Detect which cell encompasses the target text, then output its [X, Y] center coordinate. 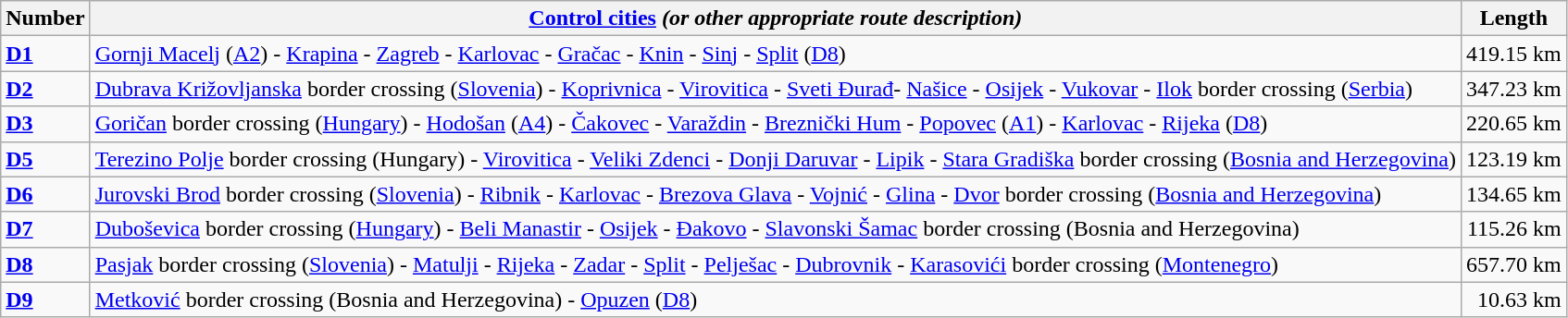
D5 [45, 159]
Jurovski Brod border crossing (Slovenia) - Ribnik - Karlovac - Brezova Glava - Vojnić - Glina - Dvor border crossing (Bosnia and Herzegovina) [776, 194]
Number [45, 18]
D9 [45, 300]
347.23 km [1513, 89]
10.63 km [1513, 300]
Gornji Macelj (A2) - Krapina - Zagreb - Karlovac - Gračac - Knin - Sinj - Split (D8) [776, 54]
D8 [45, 264]
Pasjak border crossing (Slovenia) - Matulji - Rijeka - Zadar - Split - Pelješac - Dubrovnik - Karasovići border crossing (Montenegro) [776, 264]
123.19 km [1513, 159]
419.15 km [1513, 54]
Length [1513, 18]
Control cities (or other appropriate route description) [776, 18]
Metković border crossing (Bosnia and Herzegovina) - Opuzen (D8) [776, 300]
D3 [45, 124]
D6 [45, 194]
D7 [45, 229]
Duboševica border crossing (Hungary) - Beli Manastir - Osijek - Đakovo - Slavonski Šamac border crossing (Bosnia and Herzegovina) [776, 229]
D1 [45, 54]
134.65 km [1513, 194]
657.70 km [1513, 264]
115.26 km [1513, 229]
Dubrava Križovljanska border crossing (Slovenia) - Koprivnica - Virovitica - Sveti Đurađ- Našice - Osijek - Vukovar - Ilok border crossing (Serbia) [776, 89]
220.65 km [1513, 124]
Goričan border crossing (Hungary) - Hodošan (A4) - Čakovec - Varaždin - Breznički Hum - Popovec (A1) - Karlovac - Rijeka (D8) [776, 124]
D2 [45, 89]
